Locate the cell with the specified text and output its [X, Y] center coordinate. 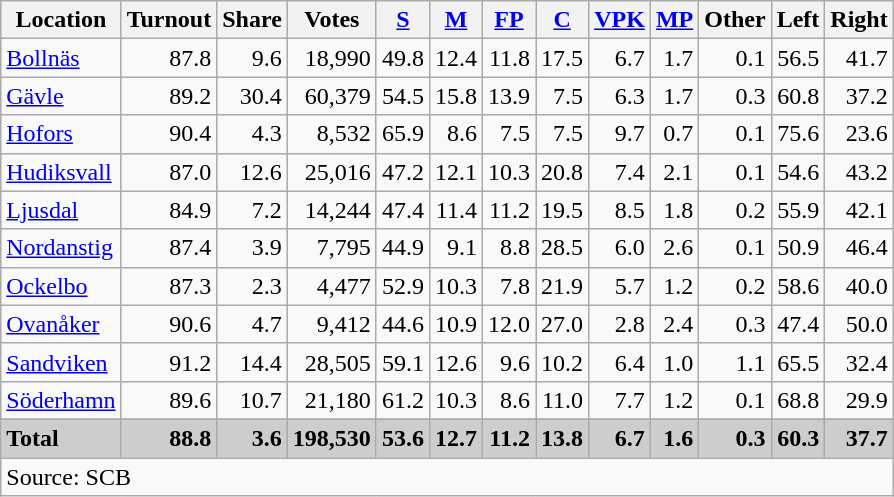
Right [859, 20]
M [456, 20]
4.3 [252, 134]
53.6 [402, 438]
13.9 [510, 96]
1.0 [674, 362]
43.2 [859, 172]
90.6 [169, 324]
50.0 [859, 324]
89.6 [169, 400]
S [402, 20]
84.9 [169, 210]
37.2 [859, 96]
5.7 [620, 286]
10.7 [252, 400]
47.2 [402, 172]
23.6 [859, 134]
12.4 [456, 58]
7.2 [252, 210]
Ockelbo [61, 286]
FP [510, 20]
9.1 [456, 248]
Turnout [169, 20]
3.6 [252, 438]
11.8 [510, 58]
10.2 [562, 362]
30.4 [252, 96]
61.2 [402, 400]
2.1 [674, 172]
Nordanstig [61, 248]
10.9 [456, 324]
Söderhamn [61, 400]
12.0 [510, 324]
54.5 [402, 96]
55.9 [798, 210]
90.4 [169, 134]
Gävle [61, 96]
C [562, 20]
89.2 [169, 96]
20.8 [562, 172]
12.7 [456, 438]
Bollnäs [61, 58]
Source: SCB [447, 477]
0.7 [674, 134]
1.6 [674, 438]
2.4 [674, 324]
9.7 [620, 134]
56.5 [798, 58]
44.9 [402, 248]
Hofors [61, 134]
8,532 [332, 134]
14,244 [332, 210]
60.3 [798, 438]
19.5 [562, 210]
88.8 [169, 438]
7.4 [620, 172]
Hudiksvall [61, 172]
91.2 [169, 362]
1.1 [735, 362]
54.6 [798, 172]
2.3 [252, 286]
59.1 [402, 362]
12.1 [456, 172]
13.8 [562, 438]
198,530 [332, 438]
44.6 [402, 324]
15.8 [456, 96]
25,016 [332, 172]
2.6 [674, 248]
37.7 [859, 438]
4,477 [332, 286]
42.1 [859, 210]
50.9 [798, 248]
32.4 [859, 362]
Total [61, 438]
58.6 [798, 286]
Sandviken [61, 362]
29.9 [859, 400]
17.5 [562, 58]
11.4 [456, 210]
18,990 [332, 58]
6.4 [620, 362]
7.8 [510, 286]
8.8 [510, 248]
40.0 [859, 286]
Ovanåker [61, 324]
8.5 [620, 210]
3.9 [252, 248]
49.8 [402, 58]
28.5 [562, 248]
Votes [332, 20]
68.8 [798, 400]
87.8 [169, 58]
27.0 [562, 324]
Left [798, 20]
MP [674, 20]
65.5 [798, 362]
1.8 [674, 210]
9,412 [332, 324]
4.7 [252, 324]
41.7 [859, 58]
6.0 [620, 248]
Other [735, 20]
11.0 [562, 400]
65.9 [402, 134]
75.6 [798, 134]
VPK [620, 20]
60,379 [332, 96]
46.4 [859, 248]
87.0 [169, 172]
28,505 [332, 362]
Share [252, 20]
Ljusdal [61, 210]
21.9 [562, 286]
52.9 [402, 286]
87.3 [169, 286]
21,180 [332, 400]
2.8 [620, 324]
7.7 [620, 400]
7,795 [332, 248]
6.3 [620, 96]
87.4 [169, 248]
60.8 [798, 96]
14.4 [252, 362]
Location [61, 20]
